Scan for the cell matching the given text and deliver its (x, y) coordinate at center. 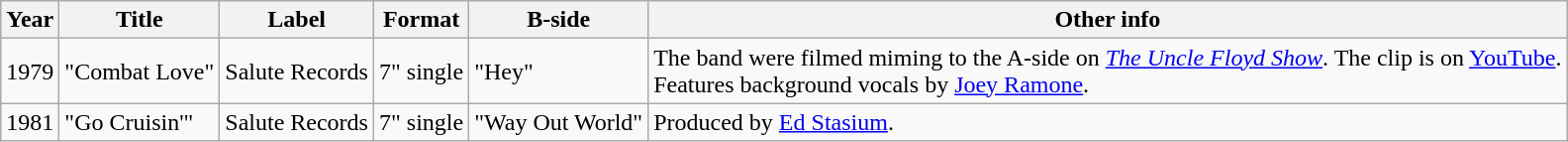
"Hey" (558, 71)
"Combat Love" (140, 71)
Other info (1108, 20)
1979 (30, 71)
Produced by Ed Stasium. (1108, 122)
Year (30, 20)
Title (140, 20)
Label (297, 20)
The band were filmed miming to the A-side on The Uncle Floyd Show. The clip is on YouTube.Features background vocals by Joey Ramone. (1108, 71)
Format (421, 20)
"Go Cruisin'" (140, 122)
B-side (558, 20)
"Way Out World" (558, 122)
1981 (30, 122)
